Detect which cell encompasses the target text, then output its [x, y] center coordinate. 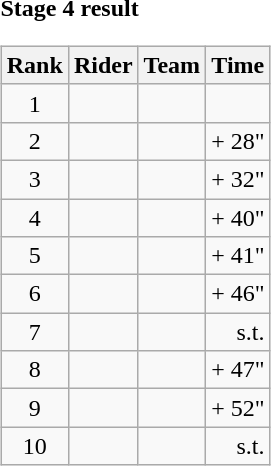
Rider [103, 65]
+ 52" [238, 408]
10 [34, 446]
9 [34, 408]
Rank [34, 65]
1 [34, 103]
3 [34, 179]
+ 28" [238, 141]
6 [34, 294]
+ 32" [238, 179]
+ 47" [238, 370]
4 [34, 217]
5 [34, 256]
+ 46" [238, 294]
8 [34, 370]
+ 40" [238, 217]
7 [34, 332]
2 [34, 141]
Time [238, 65]
+ 41" [238, 256]
Team [172, 65]
